Extract the [X, Y] coordinate from the center of the cell holding the provided text.  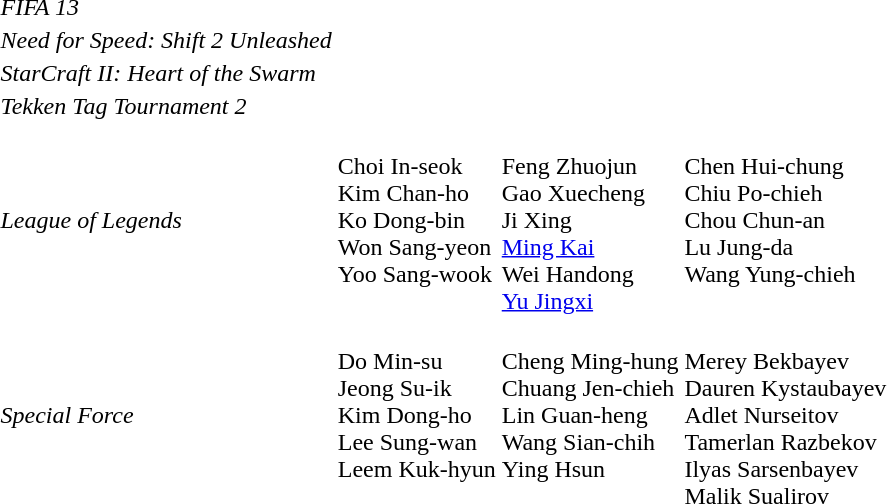
Choi In-seokKim Chan-hoKo Dong-binWon Sang-yeonYoo Sang-wook [416, 220]
Feng ZhuojunGao XuechengJi XingMing KaiWei HandongYu Jingxi [590, 220]
